Return the [X, Y] coordinate for the center point of the cell that contains the specified text.  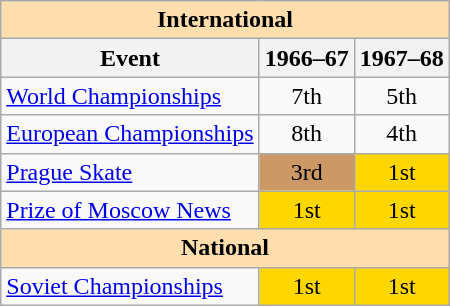
European Championships [130, 134]
1966–67 [306, 58]
1967–68 [402, 58]
7th [306, 96]
Soviet Championships [130, 286]
4th [402, 134]
5th [402, 96]
International [225, 20]
Prague Skate [130, 172]
World Championships [130, 96]
3rd [306, 172]
Prize of Moscow News [130, 210]
8th [306, 134]
Event [130, 58]
National [225, 248]
